Provide the (X, Y) coordinate of the cell's center where the given text is located.  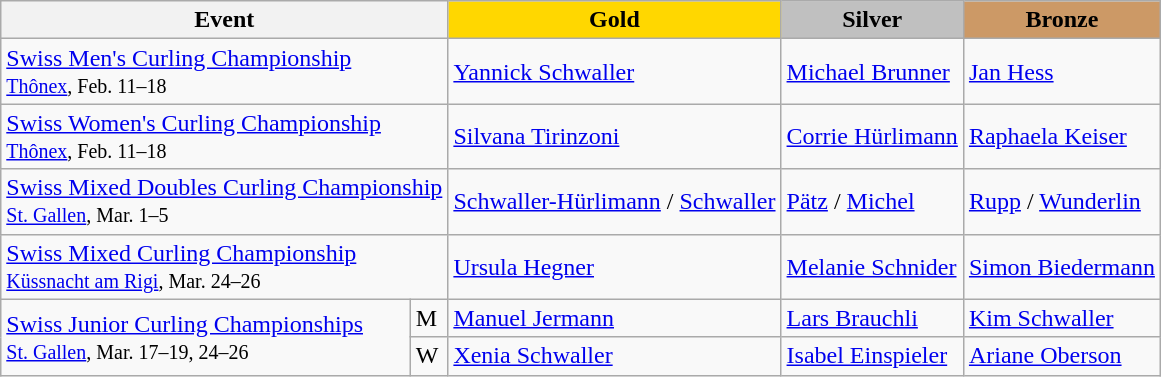
Rupp / Wunderlin (1062, 202)
Kim Schwaller (1062, 318)
W (429, 356)
Silvana Tirinzoni (614, 136)
Michael Brunner (872, 72)
Yannick Schwaller (614, 72)
Jan Hess (1062, 72)
Simon Biedermann (1062, 266)
Silver (872, 20)
Gold (614, 20)
Pätz / Michel (872, 202)
Swiss Mixed Curling Championship Küssnacht am Rigi, Mar. 24–26 (224, 266)
Raphaela Keiser (1062, 136)
Corrie Hürlimann (872, 136)
Bronze (1062, 20)
Swiss Women's Curling Championship Thônex, Feb. 11–18 (224, 136)
Xenia Schwaller (614, 356)
Swiss Mixed Doubles Curling Championship St. Gallen, Mar. 1–5 (224, 202)
Swiss Men's Curling Championship Thônex, Feb. 11–18 (224, 72)
M (429, 318)
Swiss Junior Curling Championships St. Gallen, Mar. 17–19, 24–26 (206, 337)
Lars Brauchli (872, 318)
Ursula Hegner (614, 266)
Melanie Schnider (872, 266)
Isabel Einspieler (872, 356)
Ariane Oberson (1062, 356)
Manuel Jermann (614, 318)
Schwaller-Hürlimann / Schwaller (614, 202)
Event (224, 20)
